Locate the cell with the specified text and output its (x, y) center coordinate. 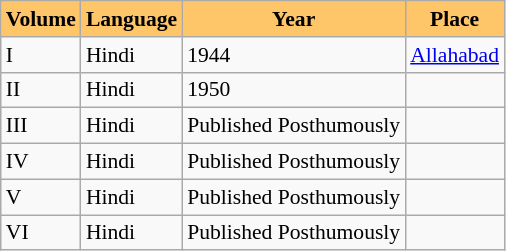
Volume (41, 19)
III (41, 126)
VI (41, 233)
I (41, 55)
IV (41, 162)
Language (132, 19)
1944 (294, 55)
V (41, 197)
1950 (294, 90)
Allahabad (454, 55)
Place (454, 19)
Year (294, 19)
II (41, 90)
